Identify which cell holds the provided text, then report its (x, y) central coordinate. 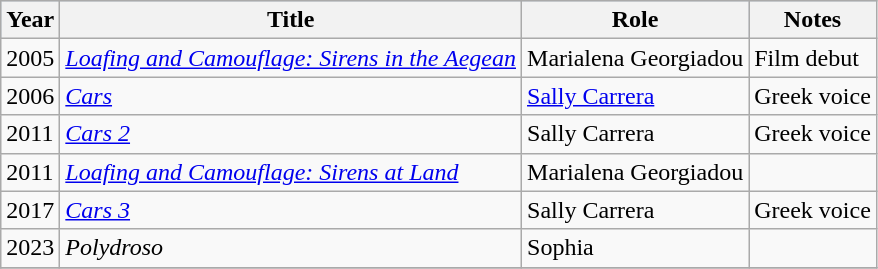
Notes (813, 20)
Cars (291, 96)
Title (291, 20)
Year (30, 20)
2006 (30, 96)
2005 (30, 58)
Polydroso (291, 248)
Role (636, 20)
Cars 2 (291, 134)
Sophia (636, 248)
Film debut (813, 58)
Loafing and Camouflage: Sirens at Land (291, 172)
Loafing and Camouflage: Sirens in the Aegean (291, 58)
2017 (30, 210)
2023 (30, 248)
Cars 3 (291, 210)
